From the cell containing the given text, extract its center point as [X, Y] coordinate. 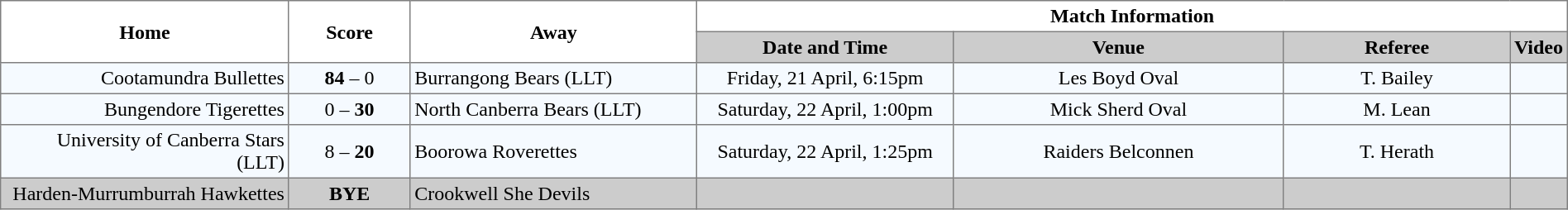
T. Bailey [1396, 79]
Raiders Belconnen [1118, 151]
Away [554, 31]
Venue [1118, 47]
Home [145, 31]
Burrangong Bears (LLT) [554, 79]
T. Herath [1396, 151]
Date and Time [825, 47]
84 – 0 [349, 79]
Saturday, 22 April, 1:25pm [825, 151]
8 – 20 [349, 151]
Match Information [1132, 17]
Harden-Murrumburrah Hawkettes [145, 193]
Video [1539, 47]
Crookwell She Devils [554, 193]
Boorowa Roverettes [554, 151]
BYE [349, 193]
Cootamundra Bullettes [145, 79]
Referee [1396, 47]
University of Canberra Stars (LLT) [145, 151]
Score [349, 31]
Friday, 21 April, 6:15pm [825, 79]
Les Boyd Oval [1118, 79]
Saturday, 22 April, 1:00pm [825, 109]
Mick Sherd Oval [1118, 109]
Bungendore Tigerettes [145, 109]
M. Lean [1396, 109]
North Canberra Bears (LLT) [554, 109]
0 – 30 [349, 109]
